Output the (X, Y) coordinate of the center of the cell containing the given text.  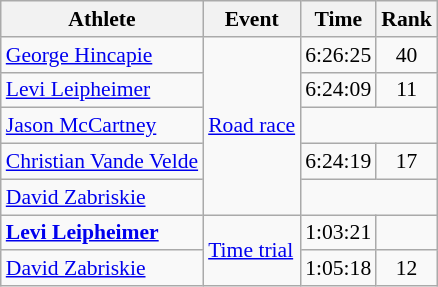
Time trial (252, 250)
Athlete (102, 19)
Jason McCartney (102, 126)
George Hincapie (102, 55)
1:05:18 (338, 269)
Christian Vande Velde (102, 162)
6:24:09 (338, 90)
6:26:25 (338, 55)
12 (406, 269)
Rank (406, 19)
1:03:21 (338, 233)
40 (406, 55)
11 (406, 90)
Road race (252, 126)
Time (338, 19)
Event (252, 19)
17 (406, 162)
6:24:19 (338, 162)
